Capture the cell that displays the provided text and extract its (x, y) central coordinate. 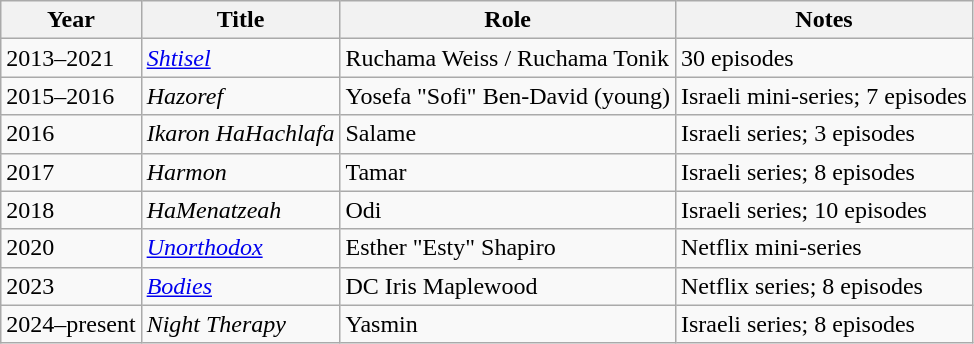
2024–present (71, 324)
Title (240, 20)
Hazoref (240, 96)
2013–2021 (71, 58)
Odi (508, 210)
Ikaron HaHachlafa (240, 134)
2016 (71, 134)
2018 (71, 210)
DC Iris Maplewood (508, 286)
Israeli series; 10 episodes (824, 210)
Bodies (240, 286)
Salame (508, 134)
Netflix mini-series (824, 248)
Shtisel (240, 58)
Esther "Esty" Shapiro (508, 248)
Netflix series; 8 episodes (824, 286)
Ruchama Weiss / Ruchama Tonik (508, 58)
Tamar (508, 172)
Unorthodox (240, 248)
2017 (71, 172)
Role (508, 20)
Year (71, 20)
Israeli series; 3 episodes (824, 134)
30 episodes (824, 58)
2020 (71, 248)
Israeli mini-series; 7 episodes (824, 96)
Yosefa "Sofi" Ben-David (young) (508, 96)
Night Therapy (240, 324)
2023 (71, 286)
Notes (824, 20)
Harmon (240, 172)
2015–2016 (71, 96)
Yasmin (508, 324)
HaMenatzeah (240, 210)
